Capture the cell that displays the provided text and extract its [x, y] central coordinate. 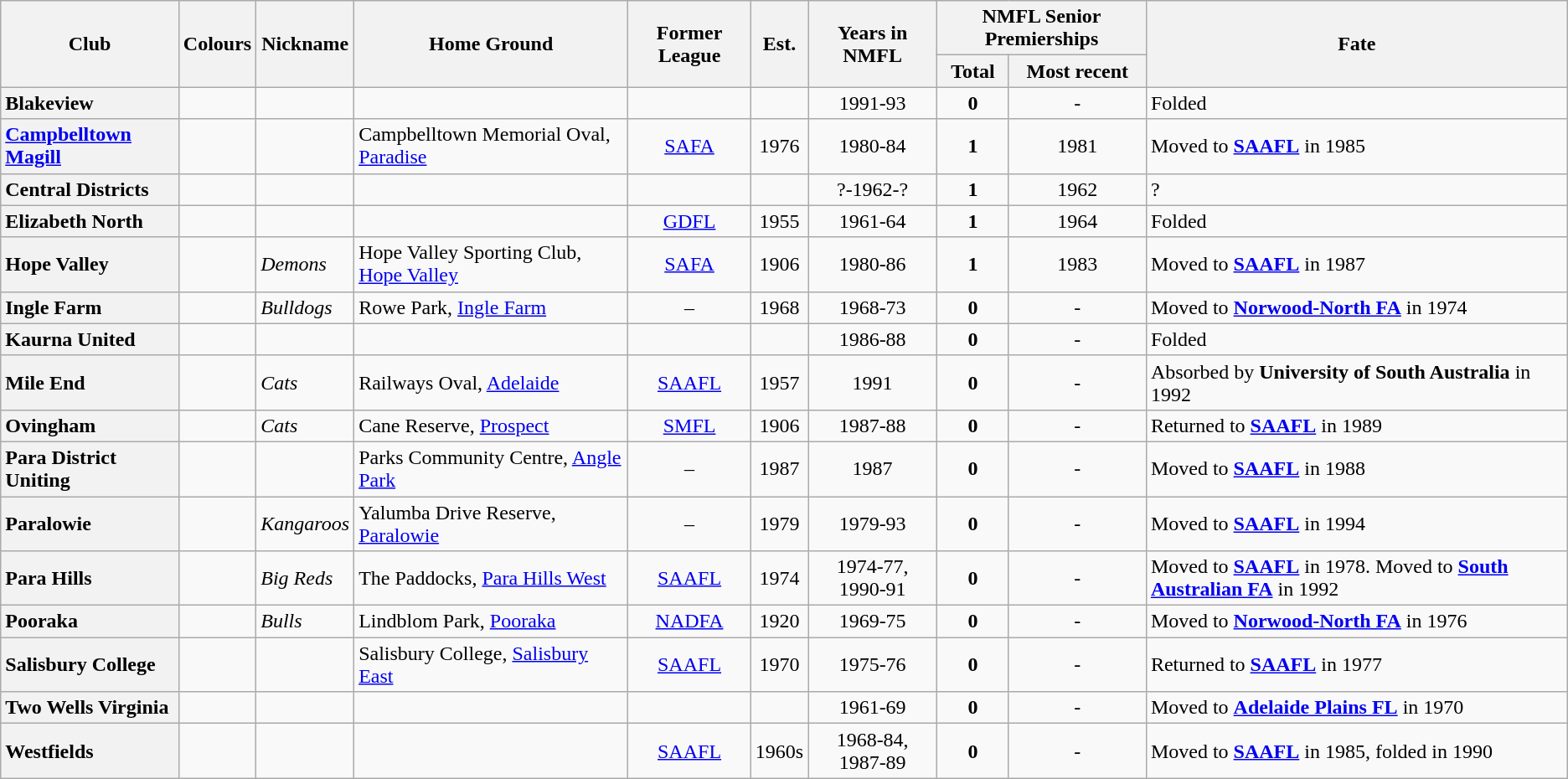
1991 [873, 382]
Parks Community Centre, Angle Park [491, 469]
Est. [779, 44]
Big Reds [305, 578]
Mile End [90, 382]
Paralowie [90, 523]
1986-88 [873, 339]
1962 [1077, 189]
The Paddocks, Para Hills West [491, 578]
1974-77, 1990-91 [873, 578]
Club [90, 44]
Years in NMFL [873, 44]
? [1357, 189]
1976 [779, 146]
Total [973, 71]
1981 [1077, 146]
1970 [779, 665]
1983 [1077, 265]
Ingle Farm [90, 307]
Elizabeth North [90, 221]
1969-75 [873, 622]
Campbelltown Magill [90, 146]
Former League [690, 44]
1964 [1077, 221]
Salisbury College, Salisbury East [491, 665]
Most recent [1077, 71]
Kaurna United [90, 339]
Para Hills [90, 578]
Demons [305, 265]
Lindblom Park, Pooraka [491, 622]
1980-84 [873, 146]
Hope Valley Sporting Club, Hope Valley [491, 265]
1960s [779, 751]
Moved to SAAFL in 1985 [1357, 146]
Ovingham [90, 426]
GDFL [690, 221]
NADFA [690, 622]
Westfields [90, 751]
Absorbed by University of South Australia in 1992 [1357, 382]
1974 [779, 578]
Campbelltown Memorial Oval, Paradise [491, 146]
1957 [779, 382]
Moved to SAAFL in 1994 [1357, 523]
SMFL [690, 426]
Cane Reserve, Prospect [491, 426]
1955 [779, 221]
1968-73 [873, 307]
1975-76 [873, 665]
1961-69 [873, 708]
Salisbury College [90, 665]
1991-93 [873, 103]
Moved to SAAFL in 1985, folded in 1990 [1357, 751]
Para District Uniting [90, 469]
Rowe Park, Ingle Farm [491, 307]
Moved to SAAFL in 1987 [1357, 265]
Returned to SAAFL in 1989 [1357, 426]
1979 [779, 523]
Bulls [305, 622]
1979-93 [873, 523]
Central Districts [90, 189]
Moved to SAAFL in 1988 [1357, 469]
Moved to SAAFL in 1978. Moved to South Australian FA in 1992 [1357, 578]
1961-64 [873, 221]
Yalumba Drive Reserve, Paralowie [491, 523]
Hope Valley [90, 265]
Railways Oval, Adelaide [491, 382]
Bulldogs [305, 307]
1968-84, 1987-89 [873, 751]
Home Ground [491, 44]
Colours [217, 44]
1968 [779, 307]
NMFL Senior Premierships [1042, 28]
Fate [1357, 44]
Blakeview [90, 103]
Two Wells Virginia [90, 708]
Moved to Adelaide Plains FL in 1970 [1357, 708]
Moved to Norwood-North FA in 1976 [1357, 622]
1920 [779, 622]
Moved to Norwood-North FA in 1974 [1357, 307]
1980-86 [873, 265]
Kangaroos [305, 523]
Nickname [305, 44]
1987-88 [873, 426]
Returned to SAAFL in 1977 [1357, 665]
Pooraka [90, 622]
?-1962-? [873, 189]
